Return the [X, Y] coordinate for the center point of the cell that contains the specified text.  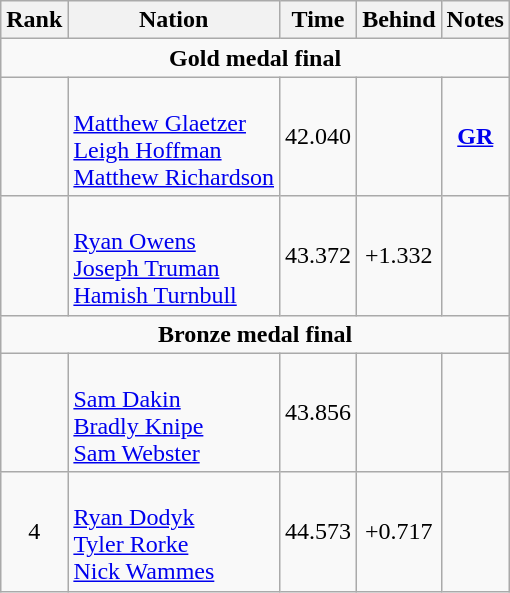
43.856 [318, 412]
Nation [174, 20]
Gold medal final [256, 58]
44.573 [318, 532]
4 [34, 532]
Rank [34, 20]
GR [475, 136]
+1.332 [399, 256]
Bronze medal final [256, 334]
Sam DakinBradly KnipeSam Webster [174, 412]
Notes [475, 20]
Time [318, 20]
Behind [399, 20]
Ryan DodykTyler RorkeNick Wammes [174, 532]
+0.717 [399, 532]
43.372 [318, 256]
Ryan OwensJoseph TrumanHamish Turnbull [174, 256]
Matthew GlaetzerLeigh HoffmanMatthew Richardson [174, 136]
42.040 [318, 136]
